Capture the cell that displays the provided text and extract its (x, y) central coordinate. 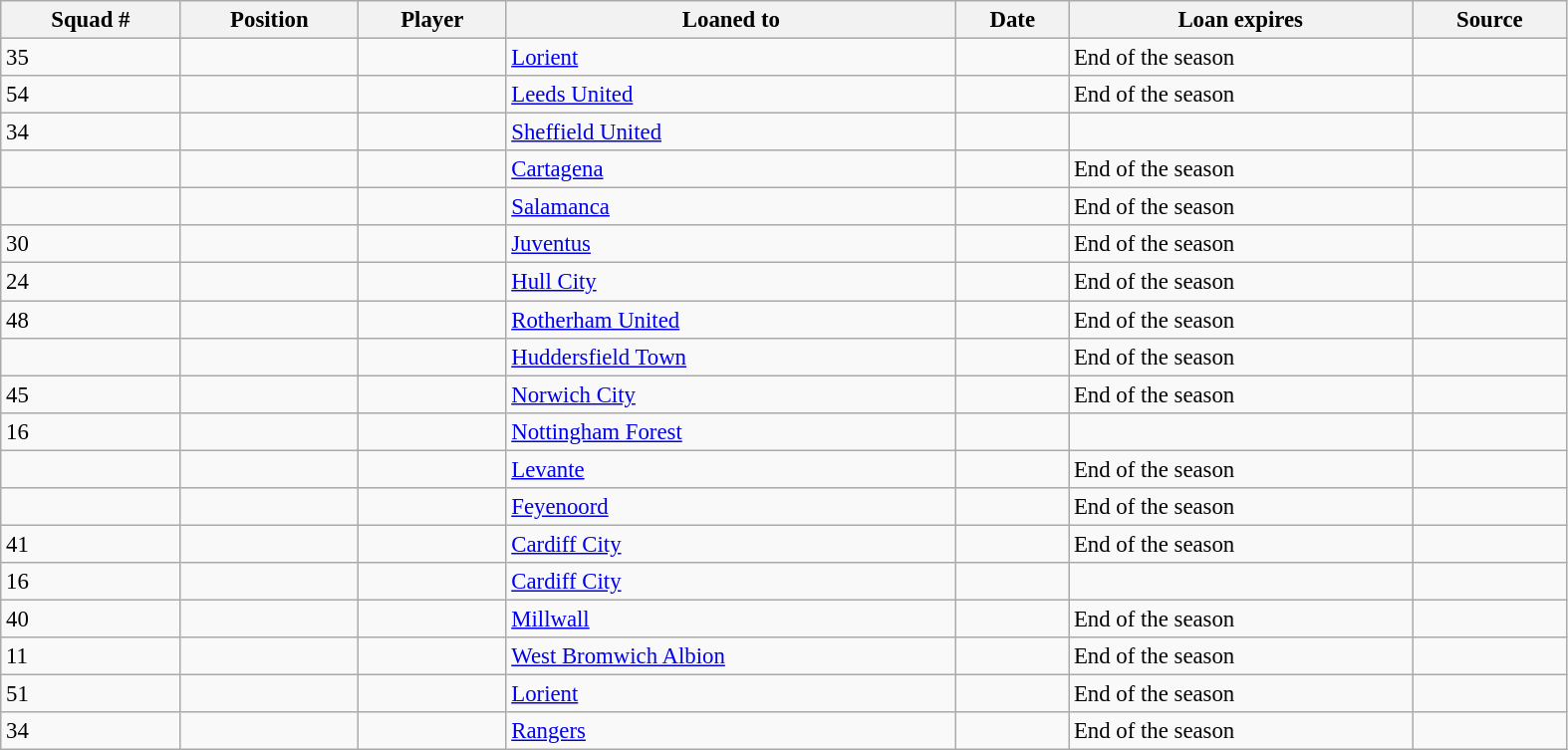
Position (269, 20)
Levante (731, 469)
45 (91, 394)
24 (91, 282)
48 (91, 320)
40 (91, 619)
54 (91, 95)
51 (91, 694)
Nottingham Forest (731, 431)
Norwich City (731, 394)
30 (91, 244)
Date (1012, 20)
Juventus (731, 244)
Squad # (91, 20)
11 (91, 656)
Loan expires (1241, 20)
41 (91, 544)
Cartagena (731, 169)
Leeds United (731, 95)
35 (91, 58)
West Bromwich Albion (731, 656)
Salamanca (731, 207)
Hull City (731, 282)
Millwall (731, 619)
Sheffield United (731, 132)
Huddersfield Town (731, 357)
Loaned to (731, 20)
Rangers (731, 731)
Source (1490, 20)
Player (432, 20)
Feyenoord (731, 507)
Rotherham United (731, 320)
